Provide the (x, y) coordinate of the cell's center where the given text is located.  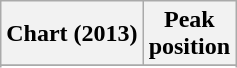
Chart (2013) (72, 34)
Peak position (189, 34)
